Capture the cell that displays the provided text and extract its (X, Y) central coordinate. 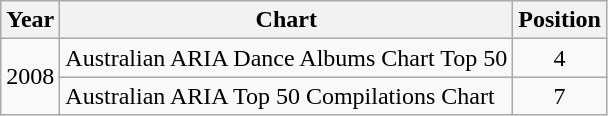
Australian ARIA Top 50 Compilations Chart (286, 96)
2008 (30, 77)
Position (560, 20)
Year (30, 20)
4 (560, 58)
Chart (286, 20)
Australian ARIA Dance Albums Chart Top 50 (286, 58)
7 (560, 96)
